Pinpoint the cell where the given text exists, returning its [x, y] midpoint coordinate. 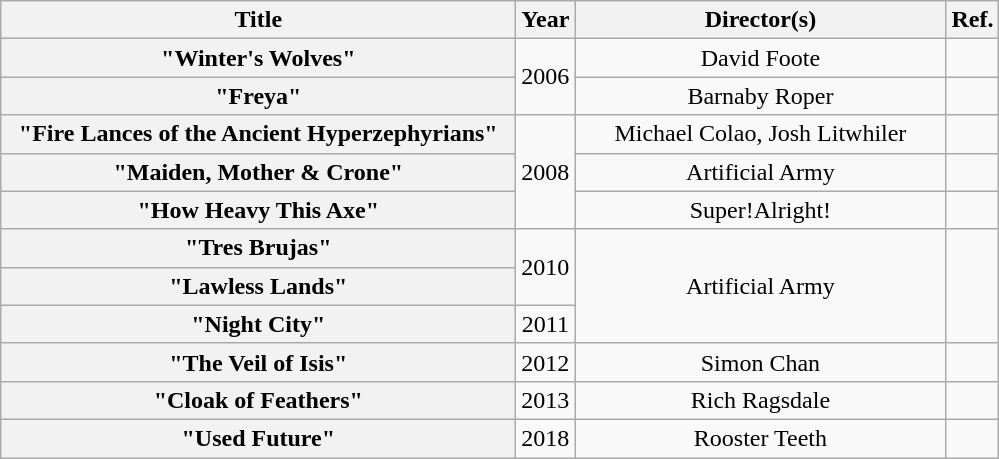
Rooster Teeth [760, 438]
"How Heavy This Axe" [258, 210]
"Used Future" [258, 438]
"Lawless Lands" [258, 286]
"Maiden, Mother & Crone" [258, 172]
Director(s) [760, 20]
"Freya" [258, 96]
Year [546, 20]
"Winter's Wolves" [258, 58]
"The Veil of Isis" [258, 362]
2010 [546, 267]
Super!Alright! [760, 210]
Rich Ragsdale [760, 400]
2013 [546, 400]
"Cloak of Feathers" [258, 400]
2011 [546, 324]
"Night City" [258, 324]
Title [258, 20]
"Tres Brujas" [258, 248]
"Fire Lances of the Ancient Hyperzephyrians" [258, 134]
David Foote [760, 58]
Ref. [972, 20]
2006 [546, 77]
2008 [546, 172]
Michael Colao, Josh Litwhiler [760, 134]
2018 [546, 438]
Simon Chan [760, 362]
Barnaby Roper [760, 96]
2012 [546, 362]
